Provide the (X, Y) coordinate of the cell's center where the given text is located.  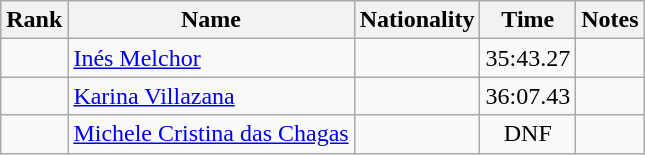
35:43.27 (528, 58)
Rank (34, 20)
Name (211, 20)
Inés Melchor (211, 58)
36:07.43 (528, 96)
Notes (610, 20)
DNF (528, 134)
Karina Villazana (211, 96)
Nationality (417, 20)
Time (528, 20)
Michele Cristina das Chagas (211, 134)
